Return [x, y] of the center of cell containing provided text 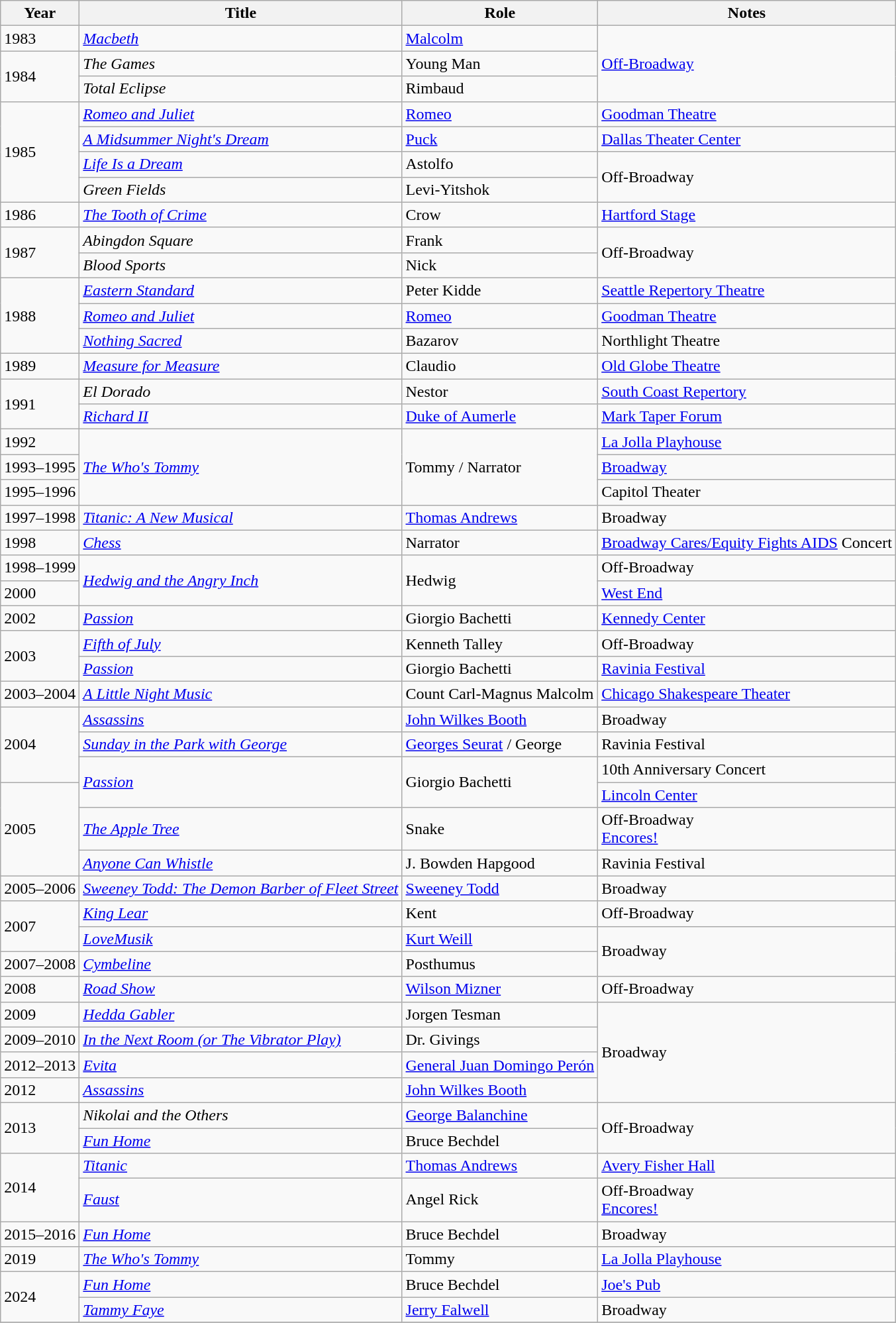
2007–2008 [40, 964]
Old Globe Theatre [747, 366]
1987 [40, 252]
Green Fields [241, 189]
2009–2010 [40, 1039]
Nikolai and the Others [241, 1115]
Hedwig [500, 580]
Chess [241, 543]
1993–1995 [40, 467]
Life Is a Dream [241, 164]
2007 [40, 926]
Hedda Gabler [241, 1014]
2003 [40, 656]
Kennedy Center [747, 618]
Faust [241, 1200]
Lincoln Center [747, 795]
Count Carl-Magnus Malcolm [500, 694]
Levi-Yitshok [500, 189]
Sweeney Todd [500, 888]
Claudio [500, 366]
Cymbeline [241, 964]
2004 [40, 744]
Evita [241, 1065]
2008 [40, 989]
2012–2013 [40, 1065]
Role [500, 13]
Kent [500, 914]
Chicago Shakespeare Theater [747, 694]
Kenneth Talley [500, 643]
Blood Sports [241, 265]
Snake [500, 829]
Sweeney Todd: The Demon Barber of Fleet Street [241, 888]
1983 [40, 38]
In the Next Room (or The Vibrator Play) [241, 1039]
Nestor [500, 392]
A Midsummer Night's Dream [241, 139]
El Dorado [241, 392]
Crow [500, 215]
1992 [40, 442]
Malcolm [500, 38]
Puck [500, 139]
Richard II [241, 417]
Tammy Faye [241, 1310]
2019 [40, 1259]
Broadway Cares/Equity Fights AIDS Concert [747, 543]
Tommy / Narrator [500, 467]
Rimbaud [500, 89]
1985 [40, 152]
George Balanchine [500, 1115]
Nick [500, 265]
The Games [241, 64]
Nothing Sacred [241, 341]
2012 [40, 1090]
Sunday in the Park with George [241, 745]
2013 [40, 1128]
1998–1999 [40, 568]
Young Man [500, 64]
1997–1998 [40, 517]
Anyone Can Whistle [241, 863]
Mark Taper Forum [747, 417]
Fifth of July [241, 643]
Georges Seurat / George [500, 745]
Northlight Theatre [747, 341]
Avery Fisher Hall [747, 1166]
Kurt Weill [500, 939]
Total Eclipse [241, 89]
Dallas Theater Center [747, 139]
1989 [40, 366]
South Coast Repertory [747, 392]
Titanic [241, 1166]
Hedwig and the Angry Inch [241, 580]
Title [241, 13]
The Tooth of Crime [241, 215]
Dr. Givings [500, 1039]
2024 [40, 1297]
Road Show [241, 989]
A Little Night Music [241, 694]
2002 [40, 618]
Macbeth [241, 38]
Year [40, 13]
2005–2006 [40, 888]
General Juan Domingo Perón [500, 1065]
Measure for Measure [241, 366]
2014 [40, 1187]
Joe's Pub [747, 1285]
Hartford Stage [747, 215]
Titanic: A New Musical [241, 517]
Astolfo [500, 164]
Abingdon Square [241, 240]
10th Anniversary Concert [747, 770]
2005 [40, 829]
1986 [40, 215]
Duke of Aumerle [500, 417]
King Lear [241, 914]
2009 [40, 1014]
Narrator [500, 543]
1995–1996 [40, 492]
Bazarov [500, 341]
2000 [40, 593]
1984 [40, 76]
1998 [40, 543]
West End [747, 593]
2015–2016 [40, 1234]
LoveMusik [241, 939]
J. Bowden Hapgood [500, 863]
Jorgen Tesman [500, 1014]
Eastern Standard [241, 290]
Jerry Falwell [500, 1310]
Tommy [500, 1259]
1988 [40, 315]
1991 [40, 404]
Posthumus [500, 964]
Notes [747, 13]
Seattle Repertory Theatre [747, 290]
The Apple Tree [241, 829]
Frank [500, 240]
2003–2004 [40, 694]
Wilson Mizner [500, 989]
Capitol Theater [747, 492]
Angel Rick [500, 1200]
Peter Kidde [500, 290]
